For the text-containing cell, return its midpoint in (X, Y) coordinate format. 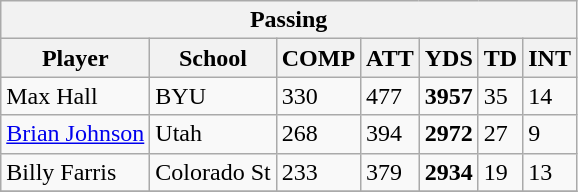
3957 (448, 96)
330 (318, 96)
379 (390, 172)
Passing (289, 20)
TD (500, 58)
35 (500, 96)
YDS (448, 58)
Max Hall (76, 96)
BYU (213, 96)
13 (550, 172)
Billy Farris (76, 172)
COMP (318, 58)
Player (76, 58)
Utah (213, 134)
2934 (448, 172)
19 (500, 172)
9 (550, 134)
ATT (390, 58)
Colorado St (213, 172)
394 (390, 134)
477 (390, 96)
14 (550, 96)
27 (500, 134)
2972 (448, 134)
268 (318, 134)
233 (318, 172)
School (213, 58)
INT (550, 58)
Brian Johnson (76, 134)
